Detect which cell encompasses the target text, then output its (x, y) center coordinate. 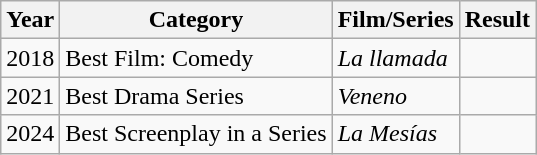
Result (497, 20)
2021 (30, 96)
Best Screenplay in a Series (196, 134)
Year (30, 20)
La Mesías (396, 134)
2024 (30, 134)
Veneno (396, 96)
Best Film: Comedy (196, 58)
Category (196, 20)
Best Drama Series (196, 96)
La llamada (396, 58)
Film/Series (396, 20)
2018 (30, 58)
